Search for the cell housing the specified text and yield its [X, Y] center coordinate. 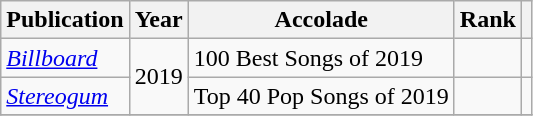
Stereogum [65, 96]
Year [158, 20]
Publication [65, 20]
Billboard [65, 58]
2019 [158, 77]
Accolade [321, 20]
Rank [488, 20]
100 Best Songs of 2019 [321, 58]
Top 40 Pop Songs of 2019 [321, 96]
